For the text-containing cell, return its midpoint in (X, Y) coordinate format. 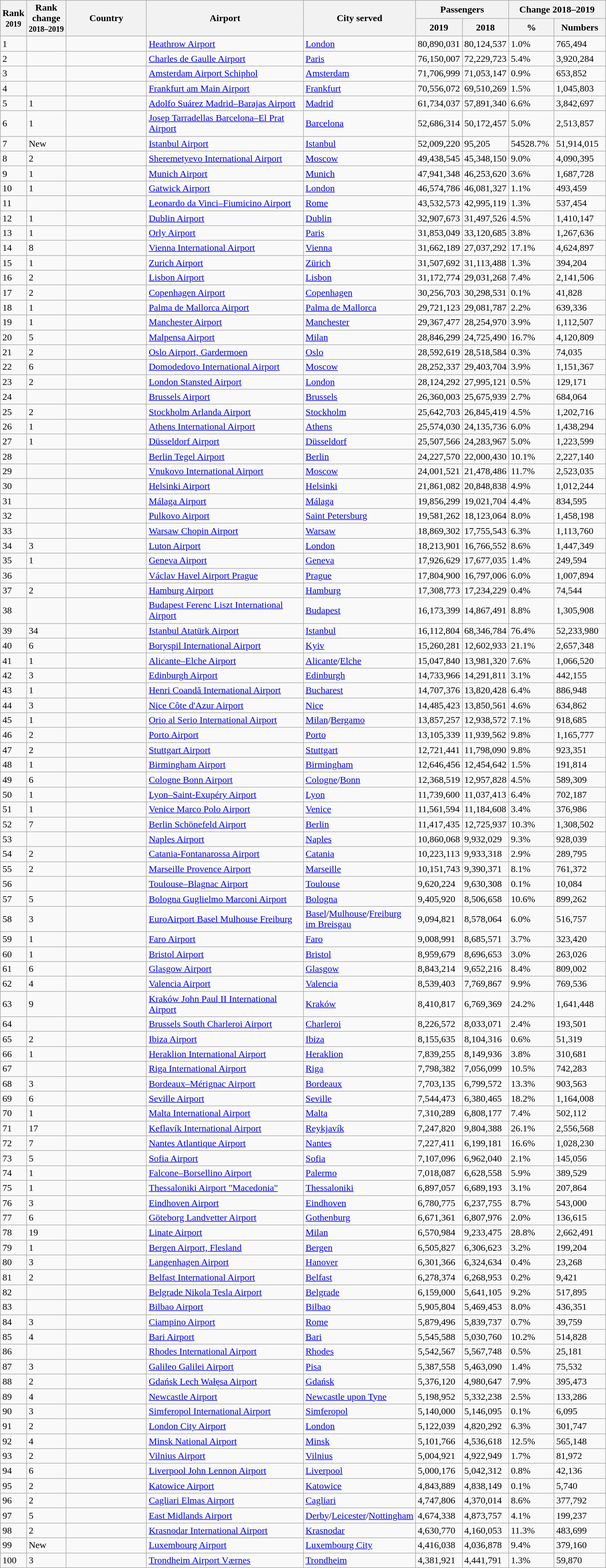
17,308,773 (439, 590)
903,563 (579, 1084)
98 (13, 1530)
4,630,770 (439, 1530)
28,252,337 (439, 367)
19,856,299 (439, 501)
Minsk National Airport (225, 1441)
9,620,224 (439, 884)
6,808,177 (486, 1113)
136,615 (579, 1218)
5,122,039 (439, 1426)
6,306,623 (486, 1248)
30 (13, 486)
Manchester (360, 322)
68,346,784 (486, 631)
67 (13, 1069)
2.9% (531, 854)
Liverpool John Lennon Airport (225, 1471)
923,351 (579, 750)
56 (13, 884)
653,852 (579, 74)
13,981,320 (486, 660)
East Midlands Airport (225, 1516)
537,454 (579, 203)
7,310,289 (439, 1113)
2,227,140 (579, 457)
289,795 (579, 854)
21,478,486 (486, 471)
16 (13, 278)
4,160,053 (486, 1530)
Bristol (360, 954)
72 (13, 1143)
40 (13, 646)
Pulkovo Airport (225, 516)
9.2% (531, 1292)
83 (13, 1307)
64 (13, 1024)
26.1% (531, 1128)
30,298,531 (486, 293)
Malta International Airport (225, 1113)
Bordeaux (360, 1084)
Edinburgh (360, 675)
11,037,413 (486, 795)
Riga International Airport (225, 1069)
50 (13, 795)
191,814 (579, 765)
6,237,755 (486, 1203)
899,262 (579, 899)
Rhodes International Airport (225, 1352)
1,641,448 (579, 1004)
15,260,281 (439, 646)
Budapest Ferenc Liszt International Airport (225, 610)
Sheremetyevo International Airport (225, 158)
Zürich (360, 263)
72,229,723 (486, 59)
11.3% (531, 1530)
27,995,121 (486, 382)
29,403,704 (486, 367)
74,544 (579, 590)
London City Airport (225, 1426)
16,766,552 (486, 546)
32 (13, 516)
Málaga Airport (225, 501)
59 (13, 939)
Bergen (360, 1248)
6,628,558 (486, 1173)
Country (106, 18)
Glasgow Airport (225, 969)
10,151,743 (439, 869)
9,405,920 (439, 899)
1,410,147 (579, 218)
31,853,049 (439, 233)
4,674,338 (439, 1516)
4,922,949 (486, 1456)
Cagliari (360, 1501)
Athens (360, 426)
8,506,658 (486, 899)
634,862 (579, 705)
Barcelona (360, 124)
Lisbon Airport (225, 278)
7,798,382 (439, 1069)
442,155 (579, 675)
1,305,908 (579, 610)
8,149,936 (486, 1054)
25,574,030 (439, 426)
565,148 (579, 1441)
80,890,031 (439, 44)
Stockholm Arlanda Airport (225, 412)
2,141,506 (579, 278)
Geneva Airport (225, 561)
8,104,316 (486, 1039)
Marseille (360, 869)
11,417,435 (439, 824)
809,002 (579, 969)
Helsinki Airport (225, 486)
4.6% (531, 705)
38 (13, 610)
4,416,038 (439, 1545)
Heraklion International Airport (225, 1054)
483,699 (579, 1530)
Palma de Mallorca Airport (225, 307)
Seville (360, 1099)
Vilnius Airport (225, 1456)
Prague (360, 575)
35 (13, 561)
5.4% (531, 59)
28.8% (531, 1233)
5,004,921 (439, 1456)
Airport (225, 18)
9,421 (579, 1277)
71,053,147 (486, 74)
24,227,570 (439, 457)
81,972 (579, 1456)
517,895 (579, 1292)
0.6% (531, 1039)
1,447,349 (579, 546)
46,253,620 (486, 173)
71,706,999 (439, 74)
48 (13, 765)
17,804,900 (439, 575)
88 (13, 1381)
10,223,113 (439, 854)
51,914,015 (579, 144)
76,150,007 (439, 59)
82 (13, 1292)
24,283,967 (486, 441)
1,164,008 (579, 1099)
77 (13, 1218)
13,820,428 (486, 690)
Seville Airport (225, 1099)
Heathrow Airport (225, 44)
12.5% (531, 1441)
90 (13, 1411)
24.2% (531, 1004)
42 (13, 675)
65 (13, 1039)
Liverpool (360, 1471)
17,234,229 (486, 590)
5,469,453 (486, 1307)
769,536 (579, 984)
4,843,889 (439, 1486)
Amsterdam (360, 74)
6,324,634 (486, 1262)
5,101,766 (439, 1441)
Edinburgh Airport (225, 675)
Nice (360, 705)
12,368,519 (439, 780)
29 (13, 471)
Derby/Leicester/Nottingham (360, 1516)
8,410,817 (439, 1004)
7.6% (531, 660)
Malpensa Airport (225, 337)
5,740 (579, 1486)
1,165,777 (579, 735)
928,039 (579, 839)
Passengers (462, 9)
76 (13, 1203)
8,959,679 (439, 954)
29,721,123 (439, 307)
Boryspil International Airport (225, 646)
Krasnodar (360, 1530)
436,351 (579, 1307)
9,094,821 (439, 919)
21.1% (531, 646)
10.1% (531, 457)
Zurich Airport (225, 263)
37 (13, 590)
16.6% (531, 1143)
6,799,572 (486, 1084)
61,734,037 (439, 103)
95 (13, 1486)
9,652,216 (486, 969)
24,001,521 (439, 471)
1,267,636 (579, 233)
Vilnius (360, 1456)
1,223,599 (579, 441)
5,641,105 (486, 1292)
193,501 (579, 1024)
4,381,921 (439, 1560)
Naples Airport (225, 839)
Gdańsk Lech Wałęsa Airport (225, 1381)
7,839,255 (439, 1054)
31,507,692 (439, 263)
6,689,193 (486, 1188)
Leonardo da Vinci–Fiumicino Airport (225, 203)
Hanover (360, 1262)
26,845,419 (486, 412)
Düsseldorf Airport (225, 441)
22,000,430 (486, 457)
14,707,376 (439, 690)
Istanbul Atatürk Airport (225, 631)
53 (13, 839)
55 (13, 869)
Bologna Guglielmo Marconi Airport (225, 899)
14,291,811 (486, 675)
Cologne/Bonn (360, 780)
28,592,619 (439, 352)
8.4% (531, 969)
57,891,340 (486, 103)
13,857,257 (439, 720)
249,594 (579, 561)
Trondheim (360, 1560)
3.2% (531, 1248)
Rhodes (360, 1352)
9.0% (531, 158)
7,247,820 (439, 1128)
0.8% (531, 1471)
7,703,135 (439, 1084)
Lisbon (360, 278)
389,529 (579, 1173)
9.3% (531, 839)
6,505,827 (439, 1248)
Oslo (360, 352)
10.2% (531, 1337)
Lyon–Saint-Exupéry Airport (225, 795)
29,367,477 (439, 322)
41,828 (579, 293)
Munich (360, 173)
Birmingham Airport (225, 765)
Bordeaux–Mérignac Airport (225, 1084)
Alicante–Elche Airport (225, 660)
543,000 (579, 1203)
7,769,867 (486, 984)
94 (13, 1471)
Málaga (360, 501)
% (531, 27)
379,160 (579, 1545)
Stockholm (360, 412)
27 (13, 441)
16,797,006 (486, 575)
Václav Havel Airport Prague (225, 575)
46,081,327 (486, 188)
68 (13, 1084)
24,725,490 (486, 337)
Frankfurt (360, 88)
11,939,562 (486, 735)
9,932,029 (486, 839)
Reykjavík (360, 1128)
16.7% (531, 337)
702,187 (579, 795)
6,570,984 (439, 1233)
18,869,302 (439, 531)
6,199,181 (486, 1143)
Nice Côte d'Azur Airport (225, 705)
25,507,566 (439, 441)
49,438,545 (439, 158)
0.2% (531, 1277)
Warsaw Chopin Airport (225, 531)
Ibiza Airport (225, 1039)
Copenhagen Airport (225, 293)
11,561,594 (439, 809)
133,286 (579, 1396)
8.7% (531, 1203)
199,237 (579, 1516)
25,675,939 (486, 397)
514,828 (579, 1337)
Langenhagen Airport (225, 1262)
Helsinki (360, 486)
2.1% (531, 1158)
16,112,804 (439, 631)
4,036,878 (486, 1545)
4,747,806 (439, 1501)
25,181 (579, 1352)
14,867,491 (486, 610)
145,056 (579, 1158)
Copenhagen (360, 293)
Keflavík International Airport (225, 1128)
7,107,096 (439, 1158)
Bari Airport (225, 1337)
13 (13, 233)
96 (13, 1501)
Dublin Airport (225, 218)
Rank2019 (13, 18)
Amsterdam Airport Schiphol (225, 74)
Venice (360, 809)
301,747 (579, 1426)
2.0% (531, 1218)
Luxembourg Airport (225, 1545)
52 (13, 824)
8,033,071 (486, 1024)
8,539,403 (439, 984)
12,454,642 (486, 765)
5,545,588 (439, 1337)
6,671,361 (439, 1218)
4,873,757 (486, 1516)
Bergen Airport, Flesland (225, 1248)
4,090,395 (579, 158)
3.6% (531, 173)
12,938,572 (486, 720)
Kraków (360, 1004)
Belgrade (360, 1292)
395,473 (579, 1381)
2.5% (531, 1396)
6,380,465 (486, 1099)
20 (13, 337)
7,544,473 (439, 1099)
Bucharest (360, 690)
23,268 (579, 1262)
7.1% (531, 720)
46 (13, 735)
4,536,618 (486, 1441)
Stuttgart Airport (225, 750)
15 (13, 263)
45,348,150 (486, 158)
Cologne Bonn Airport (225, 780)
Newcastle Airport (225, 1396)
2.7% (531, 397)
23 (13, 382)
18 (13, 307)
2,657,348 (579, 646)
Hamburg (360, 590)
11,798,090 (486, 750)
5,042,312 (486, 1471)
4,370,014 (486, 1501)
Trondheim Airport Værnes (225, 1560)
78 (13, 1233)
28,254,970 (486, 322)
Porto (360, 735)
13,105,339 (439, 735)
9,804,388 (486, 1128)
58 (13, 919)
377,792 (579, 1501)
639,336 (579, 307)
Basel/Mulhouse/Freiburg im Breisgau (360, 919)
44 (13, 705)
3.4% (531, 809)
7,227,411 (439, 1143)
69 (13, 1099)
32,907,673 (439, 218)
Krasnodar International Airport (225, 1530)
17.1% (531, 248)
684,064 (579, 397)
2,523,035 (579, 471)
Pisa (360, 1367)
Josep Tarradellas Barcelona–El Prat Airport (225, 124)
Frankfurt am Main Airport (225, 88)
5,198,952 (439, 1396)
14,485,423 (439, 705)
Catania-Fontanarossa Airport (225, 854)
Vienna International Airport (225, 248)
Brussels Airport (225, 397)
28 (13, 457)
Vienna (360, 248)
Palermo (360, 1173)
11,739,600 (439, 795)
73 (13, 1158)
Brussels (360, 397)
6,278,374 (439, 1277)
9,630,308 (486, 884)
834,595 (579, 501)
199,204 (579, 1248)
42,136 (579, 1471)
Palma de Mallorca (360, 307)
52,686,314 (439, 124)
7,056,099 (486, 1069)
10.6% (531, 899)
Milan/Bergamo (360, 720)
2,556,568 (579, 1128)
80 (13, 1262)
21,861,082 (439, 486)
54528.7% (531, 144)
Berlin Tegel Airport (225, 457)
6,159,000 (439, 1292)
86 (13, 1352)
Munich Airport (225, 173)
17,677,035 (486, 561)
85 (13, 1337)
Domodedovo International Airport (225, 367)
79 (13, 1248)
2.2% (531, 307)
5,905,804 (439, 1307)
Stuttgart (360, 750)
8.1% (531, 869)
31,113,488 (486, 263)
Venice Marco Polo Airport (225, 809)
52,009,220 (439, 144)
Rankchange2018–2019 (46, 18)
886,948 (579, 690)
2018 (486, 27)
Newcastle upon Tyne (360, 1396)
Thessaloniki Airport "Macedonia" (225, 1188)
2,662,491 (579, 1233)
Glasgow (360, 969)
31,662,189 (439, 248)
Dublin (360, 218)
Oslo Airport, Gardermoen (225, 352)
29,031,268 (486, 278)
71 (13, 1128)
89 (13, 1396)
46,574,786 (439, 188)
8,155,635 (439, 1039)
11.7% (531, 471)
Toulouse (360, 884)
47 (13, 750)
30,256,703 (439, 293)
6,769,369 (486, 1004)
8,843,214 (439, 969)
8,696,653 (486, 954)
76.4% (531, 631)
Minsk (360, 1441)
1,438,294 (579, 426)
10.5% (531, 1069)
502,112 (579, 1113)
1,151,367 (579, 367)
5,000,176 (439, 1471)
Belfast International Airport (225, 1277)
Vnukovo International Airport (225, 471)
Simferopol International Airport (225, 1411)
11 (13, 203)
5,387,558 (439, 1367)
1,308,502 (579, 824)
Gatwick Airport (225, 188)
6,095 (579, 1411)
25,642,703 (439, 412)
17,926,629 (439, 561)
39 (13, 631)
5,030,760 (486, 1337)
10 (13, 188)
City served (360, 18)
10,084 (579, 884)
376,986 (579, 809)
15,047,840 (439, 660)
Göteborg Landvetter Airport (225, 1218)
12,646,456 (439, 765)
5,376,120 (439, 1381)
26,360,003 (439, 397)
1,458,198 (579, 516)
6,962,040 (486, 1158)
17,755,543 (486, 531)
Thessaloniki (360, 1188)
207,864 (579, 1188)
18.2% (531, 1099)
Eindhoven Airport (225, 1203)
61 (13, 969)
Adolfo Suárez Madrid–Barajas Airport (225, 103)
Bilbao Airport (225, 1307)
Cagliari Elmas Airport (225, 1501)
42,995,119 (486, 203)
28,124,292 (439, 382)
51,319 (579, 1039)
1,112,507 (579, 322)
81 (13, 1277)
20,848,838 (486, 486)
0.9% (531, 74)
Falcone–Borsellino Airport (225, 1173)
54 (13, 854)
75 (13, 1188)
43,532,573 (439, 203)
5,463,090 (486, 1367)
27,037,292 (486, 248)
5,140,000 (439, 1411)
80,124,537 (486, 44)
18,213,901 (439, 546)
1,028,230 (579, 1143)
Birmingham (360, 765)
EuroAirport Basel Mulhouse Freiburg (225, 919)
4,980,647 (486, 1381)
4,838,149 (486, 1486)
31 (13, 501)
9,933,318 (486, 854)
Change 2018–2019 (557, 9)
5.9% (531, 1173)
2019 (439, 27)
5,332,238 (486, 1396)
92 (13, 1441)
12,957,828 (486, 780)
Lyon (360, 795)
5,146,095 (486, 1411)
Numbers (579, 27)
Sofia (360, 1158)
99 (13, 1545)
Naples (360, 839)
4,120,809 (579, 337)
London Stansted Airport (225, 382)
22 (13, 367)
4.9% (531, 486)
47,941,348 (439, 173)
12,721,441 (439, 750)
6.6% (531, 103)
1.0% (531, 44)
493,459 (579, 188)
Gdańsk (360, 1381)
75,532 (579, 1367)
516,757 (579, 919)
87 (13, 1367)
3.0% (531, 954)
14 (13, 248)
52,233,980 (579, 631)
93 (13, 1456)
Galileo Galilei Airport (225, 1367)
69,510,269 (486, 88)
Athens International Airport (225, 426)
45 (13, 720)
Henri Coandă International Airport (225, 690)
1,007,894 (579, 575)
Nantes (360, 1143)
43 (13, 690)
7.9% (531, 1381)
63 (13, 1004)
3,920,284 (579, 59)
1,113,760 (579, 531)
6,807,976 (486, 1218)
6,301,366 (439, 1262)
9.9% (531, 984)
Manchester Airport (225, 322)
13.3% (531, 1084)
74 (13, 1173)
39,759 (579, 1322)
589,309 (579, 780)
Berlin Schönefeld Airport (225, 824)
36 (13, 575)
323,420 (579, 939)
95,205 (486, 144)
4.4% (531, 501)
70 (13, 1113)
3,842,697 (579, 103)
Catania (360, 854)
13,850,561 (486, 705)
21 (13, 352)
Faro (360, 939)
74,035 (579, 352)
12 (13, 218)
1,202,716 (579, 412)
129,171 (579, 382)
4.1% (531, 1516)
Ibiza (360, 1039)
49 (13, 780)
3.7% (531, 939)
14,733,966 (439, 675)
Charles de Gaulle Airport (225, 59)
Alicante/Elche (360, 660)
8,578,064 (486, 919)
Bilbao (360, 1307)
Nantes Atlantique Airport (225, 1143)
Katowice (360, 1486)
5,542,567 (439, 1352)
Faro Airport (225, 939)
12,602,933 (486, 646)
70,556,072 (439, 88)
Saint Petersburg (360, 516)
4,441,791 (486, 1560)
8,685,571 (486, 939)
Warsaw (360, 531)
Katowice Airport (225, 1486)
Hamburg Airport (225, 590)
310,681 (579, 1054)
18,123,064 (486, 516)
31,172,774 (439, 278)
Valencia Airport (225, 984)
10.3% (531, 824)
Orio al Serio International Airport (225, 720)
Kraków John Paul II International Airport (225, 1004)
33,120,685 (486, 233)
5,839,737 (486, 1322)
Eindhoven (360, 1203)
59,870 (579, 1560)
19,581,262 (439, 516)
Valencia (360, 984)
1,012,244 (579, 486)
16,173,399 (439, 610)
0.3% (531, 352)
Belgrade Nikola Tesla Airport (225, 1292)
97 (13, 1516)
Bologna (360, 899)
9,390,371 (486, 869)
28,846,299 (439, 337)
263,026 (579, 954)
60 (13, 954)
62 (13, 984)
Orly Airport (225, 233)
Marseille Provence Airport (225, 869)
4,820,292 (486, 1426)
9.4% (531, 1545)
100 (13, 1560)
33 (13, 531)
6,897,057 (439, 1188)
57 (13, 899)
8,226,572 (439, 1024)
Bari (360, 1337)
Porto Airport (225, 735)
Kyiv (360, 646)
5,567,748 (486, 1352)
765,494 (579, 44)
Düsseldorf (360, 441)
26 (13, 426)
Ciampino Airport (225, 1322)
31,497,526 (486, 218)
50,172,457 (486, 124)
Geneva (360, 561)
1,687,728 (579, 173)
918,685 (579, 720)
761,372 (579, 869)
Riga (360, 1069)
Bristol Airport (225, 954)
Istanbul Airport (225, 144)
Malta (360, 1113)
Budapest (360, 610)
Linate Airport (225, 1233)
19,021,704 (486, 501)
742,283 (579, 1069)
8.8% (531, 610)
394,204 (579, 263)
5,879,496 (439, 1322)
Belfast (360, 1277)
1.1% (531, 188)
Gothenburg (360, 1218)
1,066,520 (579, 660)
84 (13, 1322)
11,184,608 (486, 809)
Madrid (360, 103)
51 (13, 809)
Luton Airport (225, 546)
1,045,803 (579, 88)
66 (13, 1054)
9,008,991 (439, 939)
24,135,736 (486, 426)
25 (13, 412)
4,624,897 (579, 248)
9,233,475 (486, 1233)
7,018,087 (439, 1173)
0.7% (531, 1322)
41 (13, 660)
Heraklion (360, 1054)
6,268,953 (486, 1277)
2.4% (531, 1024)
6,780,775 (439, 1203)
2,513,857 (579, 124)
29,081,787 (486, 307)
1.7% (531, 1456)
Charleroi (360, 1024)
28,518,584 (486, 352)
Luxembourg City (360, 1545)
24 (13, 397)
Toulouse–Blagnac Airport (225, 884)
10,860,068 (439, 839)
Sofia Airport (225, 1158)
Simferopol (360, 1411)
91 (13, 1426)
Brussels South Charleroi Airport (225, 1024)
12,725,937 (486, 824)
